Locate the cell with the specified text and output its [x, y] center coordinate. 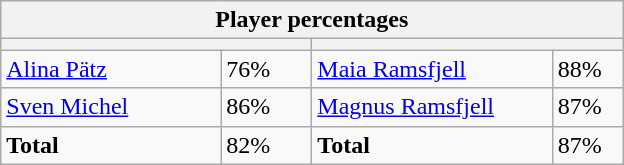
86% [266, 107]
Sven Michel [111, 107]
Player percentages [312, 20]
Magnus Ramsfjell [432, 107]
82% [266, 145]
Alina Pätz [111, 69]
Maia Ramsfjell [432, 69]
88% [588, 69]
76% [266, 69]
